Identify which cell holds the provided text, then report its (x, y) central coordinate. 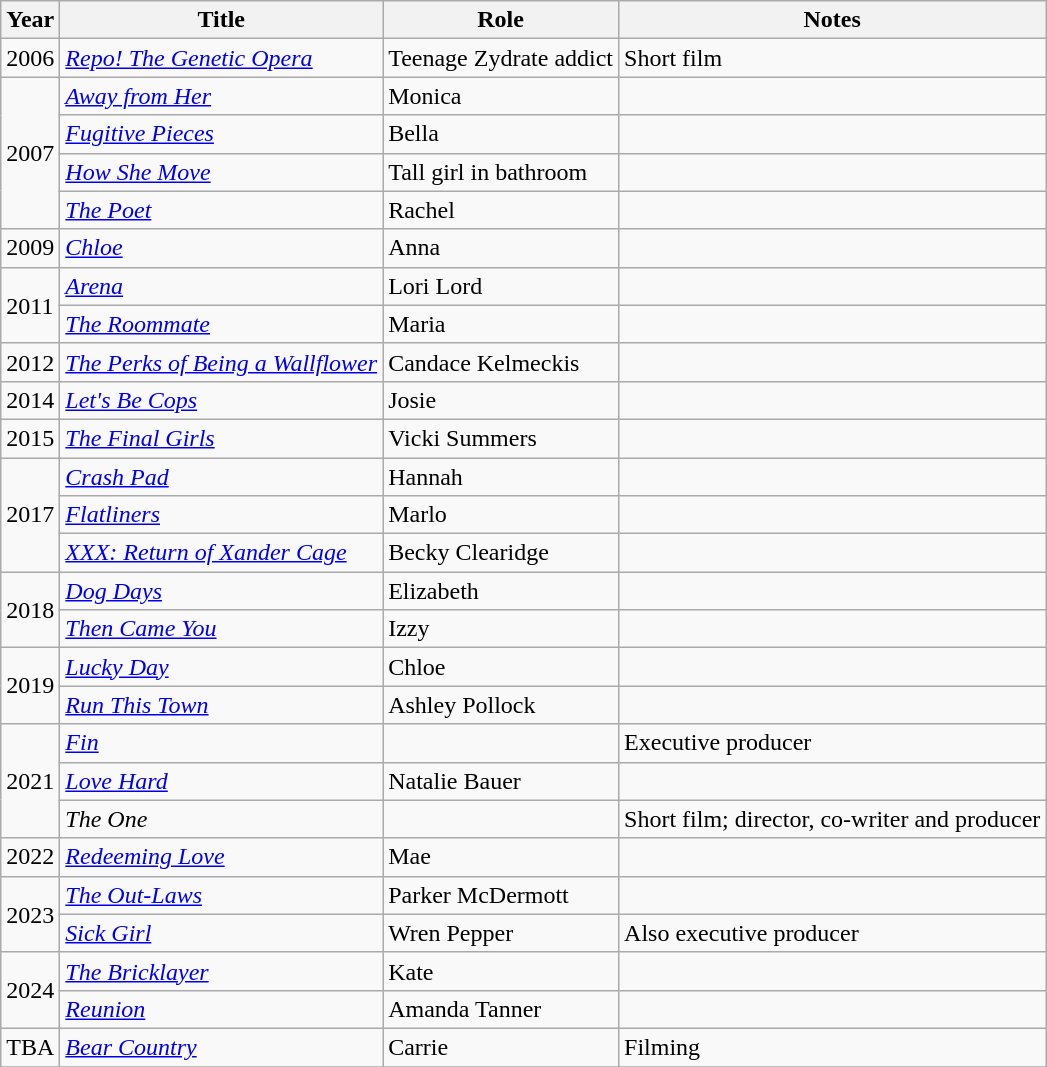
2023 (30, 914)
Repo! The Genetic Opera (222, 58)
2014 (30, 400)
Arena (222, 286)
Kate (501, 971)
Title (222, 20)
2009 (30, 248)
The Final Girls (222, 438)
Lucky Day (222, 667)
Candace Kelmeckis (501, 362)
Parker McDermott (501, 895)
Becky Clearidge (501, 553)
Short film; director, co-writer and producer (832, 819)
Let's Be Cops (222, 400)
2022 (30, 857)
2015 (30, 438)
TBA (30, 1047)
Redeeming Love (222, 857)
Away from Her (222, 96)
Ashley Pollock (501, 705)
Also executive producer (832, 933)
Carrie (501, 1047)
Fin (222, 743)
Short film (832, 58)
Filming (832, 1047)
Tall girl in bathroom (501, 172)
2006 (30, 58)
Natalie Bauer (501, 781)
Izzy (501, 629)
Hannah (501, 477)
Then Came You (222, 629)
Flatliners (222, 515)
Wren Pepper (501, 933)
Reunion (222, 1009)
2007 (30, 153)
Role (501, 20)
Elizabeth (501, 591)
2019 (30, 686)
Year (30, 20)
The One (222, 819)
2017 (30, 515)
Sick Girl (222, 933)
The Poet (222, 210)
2021 (30, 781)
Love Hard (222, 781)
Marlo (501, 515)
Run This Town (222, 705)
Crash Pad (222, 477)
2018 (30, 610)
The Out-Laws (222, 895)
2024 (30, 990)
Bear Country (222, 1047)
Fugitive Pieces (222, 134)
Amanda Tanner (501, 1009)
Executive producer (832, 743)
Mae (501, 857)
2012 (30, 362)
Vicki Summers (501, 438)
Rachel (501, 210)
Anna (501, 248)
The Perks of Being a Wallflower (222, 362)
The Roommate (222, 324)
Maria (501, 324)
Notes (832, 20)
Josie (501, 400)
XXX: Return of Xander Cage (222, 553)
Monica (501, 96)
Bella (501, 134)
Teenage Zydrate addict (501, 58)
How She Move (222, 172)
2011 (30, 305)
Dog Days (222, 591)
Lori Lord (501, 286)
The Bricklayer (222, 971)
